For the text-containing cell, return its midpoint in (x, y) coordinate format. 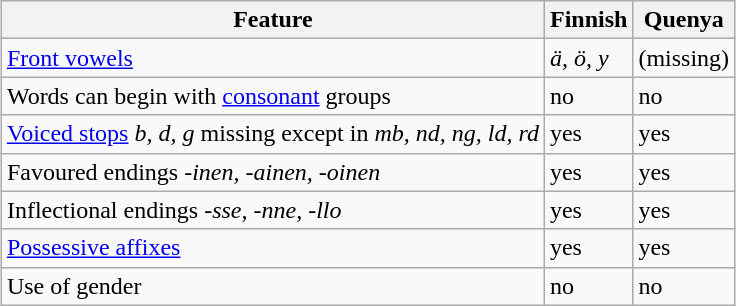
Feature (272, 20)
Favoured endings -inen, -ainen, -oinen (272, 172)
ä, ö, y (588, 58)
Voiced stops b, d, g missing except in mb, nd, ng, ld, rd (272, 134)
Front vowels (272, 58)
(missing) (684, 58)
Quenya (684, 20)
Words can begin with consonant groups (272, 96)
Use of gender (272, 286)
Finnish (588, 20)
Possessive affixes (272, 248)
Inflectional endings -sse, -nne, -llo (272, 210)
